Search for the cell housing the specified text and yield its (X, Y) center coordinate. 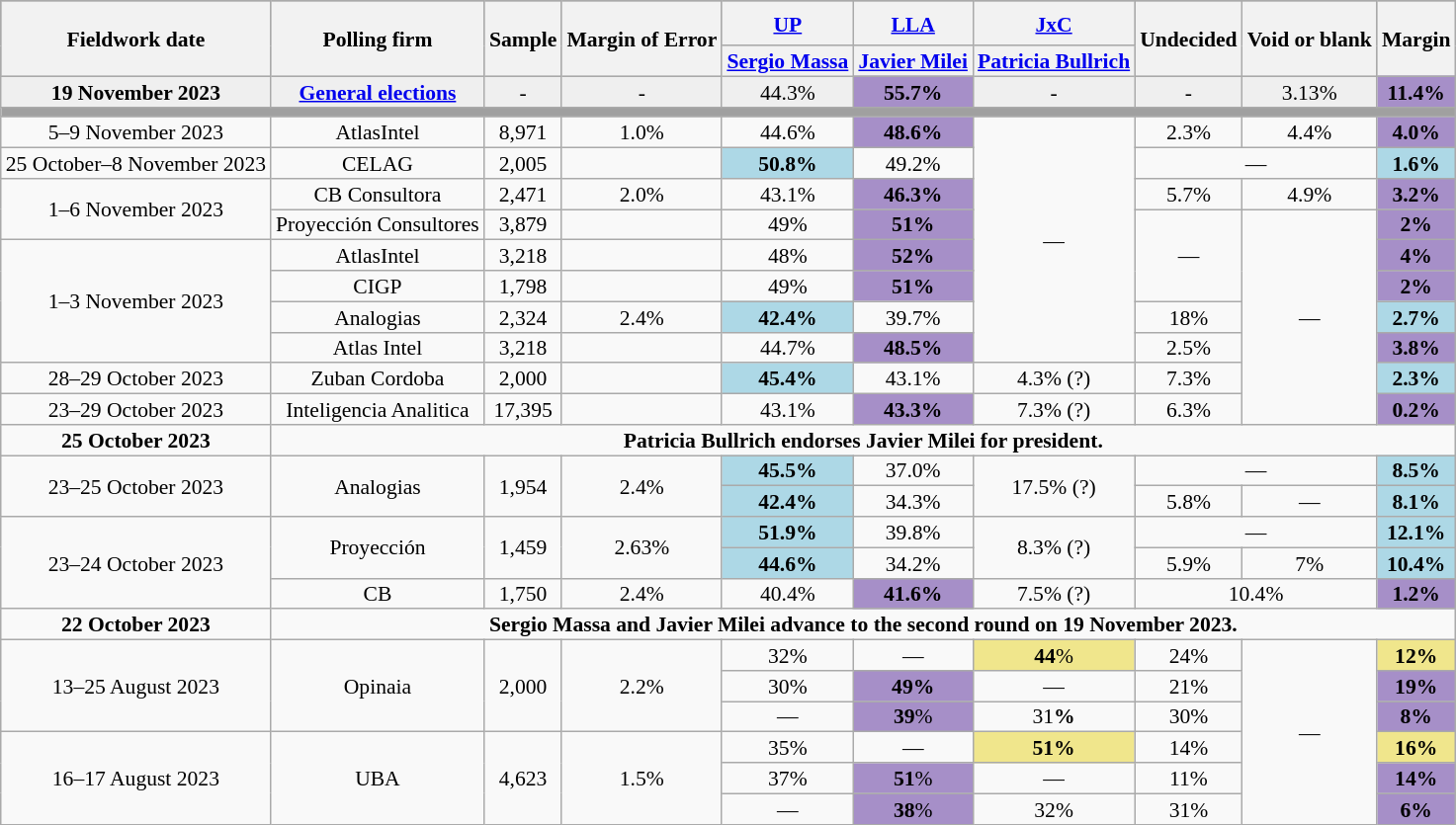
8.3% (?) (1054, 547)
General elections (378, 91)
Void or blank (1310, 39)
8% (1416, 717)
52% (913, 255)
25 October 2023 (136, 441)
23–25 October 2023 (136, 486)
45.4% (787, 379)
UP (787, 24)
11% (1188, 779)
48.5% (913, 348)
23–24 October 2023 (136, 563)
1–6 November 2023 (136, 209)
44.3% (787, 91)
2.2% (642, 686)
2.5% (1188, 348)
Opinaia (378, 686)
3.13% (1310, 91)
8.1% (1416, 502)
Margin (1416, 39)
1,954 (523, 486)
34.2% (913, 563)
2.0% (642, 194)
23–29 October 2023 (136, 409)
1,459 (523, 547)
24% (1188, 656)
2.7% (1416, 316)
45.5% (787, 470)
5.7% (1188, 194)
7% (1310, 563)
51.9% (787, 532)
39% (913, 717)
17,395 (523, 409)
44% (1054, 656)
35% (787, 747)
16% (1416, 747)
44.7% (787, 348)
4.0% (1416, 132)
CELAG (378, 164)
13–25 August 2023 (136, 686)
Patricia Bullrich endorses Javier Milei for president. (863, 441)
1.6% (1416, 164)
4.3% (?) (1054, 379)
39.8% (913, 532)
8.5% (1416, 470)
41.6% (913, 593)
Polling firm (378, 39)
21% (1188, 686)
1.0% (642, 132)
2,324 (523, 316)
Sample (523, 39)
12.1% (1416, 532)
34.3% (913, 502)
5.8% (1188, 502)
5.9% (1188, 563)
Fieldwork date (136, 39)
Margin of Error (642, 39)
17.5% (?) (1054, 486)
40.4% (787, 593)
2,471 (523, 194)
1,750 (523, 593)
JxC (1054, 24)
50.8% (787, 164)
3,879 (523, 225)
48% (787, 255)
CB (378, 593)
3.8% (1416, 348)
43.3% (913, 409)
19% (1416, 686)
3.2% (1416, 194)
Atlas Intel (378, 348)
1,798 (523, 287)
38% (913, 808)
CIGP (378, 287)
Javier Milei (913, 61)
11.4% (1416, 91)
37% (787, 779)
Sergio Massa and Javier Milei advance to the second round on 19 November 2023. (863, 624)
12% (1416, 656)
Inteligencia Analitica (378, 409)
16–17 August 2023 (136, 779)
4.4% (1310, 132)
49.2% (913, 164)
39.7% (913, 316)
CB Consultora (378, 194)
22 October 2023 (136, 624)
46.3% (913, 194)
Undecided (1188, 39)
7.3% (1188, 379)
UBA (378, 779)
1.2% (1416, 593)
Zuban Cordoba (378, 379)
Proyección (378, 547)
4.9% (1310, 194)
48.6% (913, 132)
1.5% (642, 779)
2,005 (523, 164)
7.3% (?) (1054, 409)
6.3% (1188, 409)
4% (1416, 255)
1–3 November 2023 (136, 301)
25 October–8 November 2023 (136, 164)
5–9 November 2023 (136, 132)
6% (1416, 808)
19 November 2023 (136, 91)
0.2% (1416, 409)
18% (1188, 316)
55.7% (913, 91)
4,623 (523, 779)
7.5% (?) (1054, 593)
Proyección Consultores (378, 225)
LLA (913, 24)
Sergio Massa (787, 61)
Patricia Bullrich (1054, 61)
37.0% (913, 470)
2.63% (642, 547)
8,971 (523, 132)
28–29 October 2023 (136, 379)
